Detect which cell encompasses the target text, then output its (x, y) center coordinate. 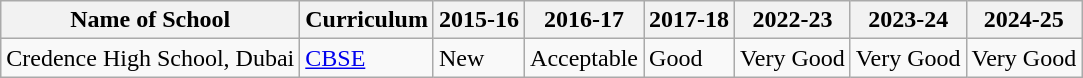
2024-25 (1024, 20)
2023-24 (908, 20)
Acceptable (584, 58)
2015-16 (478, 20)
New (478, 58)
CBSE (367, 58)
2017-18 (690, 20)
Curriculum (367, 20)
Good (690, 58)
2016-17 (584, 20)
Credence High School, Dubai (150, 58)
Name of School (150, 20)
2022-23 (793, 20)
